Pinpoint the cell where the given text exists, returning its (X, Y) midpoint coordinate. 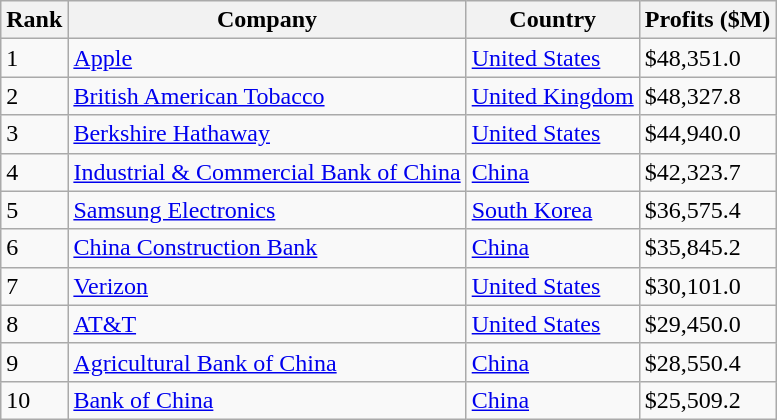
$25,509.2 (708, 400)
China Construction Bank (267, 248)
British American Tobacco (267, 96)
$36,575.4 (708, 210)
$42,323.7 (708, 172)
Apple (267, 58)
$28,550.4 (708, 362)
Rank (34, 20)
Berkshire Hathaway (267, 134)
$44,940.0 (708, 134)
$48,327.8 (708, 96)
$29,450.0 (708, 324)
AT&T (267, 324)
10 (34, 400)
$30,101.0 (708, 286)
Profits ($M) (708, 20)
6 (34, 248)
2 (34, 96)
7 (34, 286)
9 (34, 362)
Bank of China (267, 400)
4 (34, 172)
Verizon (267, 286)
5 (34, 210)
Industrial & Commercial Bank of China (267, 172)
South Korea (552, 210)
United Kingdom (552, 96)
8 (34, 324)
Country (552, 20)
$48,351.0 (708, 58)
3 (34, 134)
Agricultural Bank of China (267, 362)
$35,845.2 (708, 248)
Company (267, 20)
1 (34, 58)
Samsung Electronics (267, 210)
